Search for the cell housing the specified text and yield its [X, Y] center coordinate. 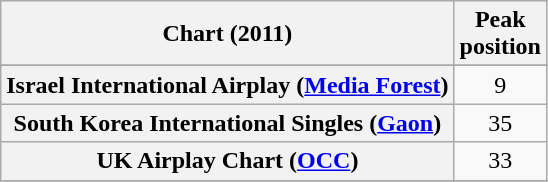
UK Airplay Chart (OCC) [228, 161]
Israel International Airplay (Media Forest) [228, 85]
Peakposition [500, 34]
33 [500, 161]
9 [500, 85]
Chart (2011) [228, 34]
35 [500, 123]
South Korea International Singles (Gaon) [228, 123]
